From the cell containing the given text, extract its center point as (x, y) coordinate. 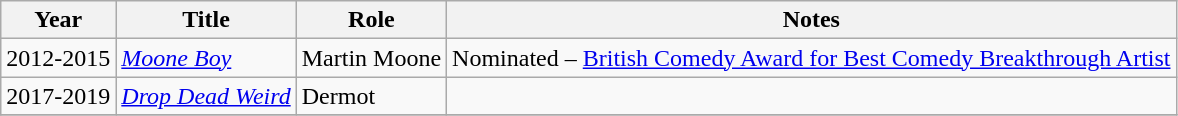
2017-2019 (58, 96)
Role (371, 20)
Notes (812, 20)
Nominated – British Comedy Award for Best Comedy Breakthrough Artist (812, 58)
2012-2015 (58, 58)
Year (58, 20)
Drop Dead Weird (206, 96)
Martin Moone (371, 58)
Title (206, 20)
Moone Boy (206, 58)
Dermot (371, 96)
